For the text-containing cell, return its midpoint in (x, y) coordinate format. 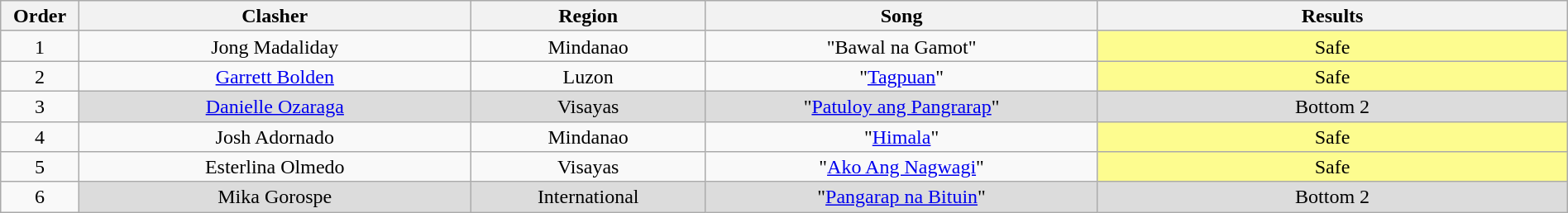
Josh Adornado (275, 137)
Danielle Ozaraga (275, 106)
Clasher (275, 17)
6 (40, 196)
"Ako Ang Nagwagi" (901, 167)
3 (40, 106)
Region (588, 17)
"Tagpuan" (901, 76)
"Bawal na Gamot" (901, 46)
"Patuloy ang Pangrarap" (901, 106)
Luzon (588, 76)
Mika Gorospe (275, 196)
1 (40, 46)
4 (40, 137)
Song (901, 17)
Esterlina Olmedo (275, 167)
Results (1332, 17)
"Himala" (901, 137)
Jong Madaliday (275, 46)
Garrett Bolden (275, 76)
2 (40, 76)
5 (40, 167)
Order (40, 17)
"Pangarap na Bituin" (901, 196)
International (588, 196)
